Pinpoint the cell where the given text exists, returning its [X, Y] midpoint coordinate. 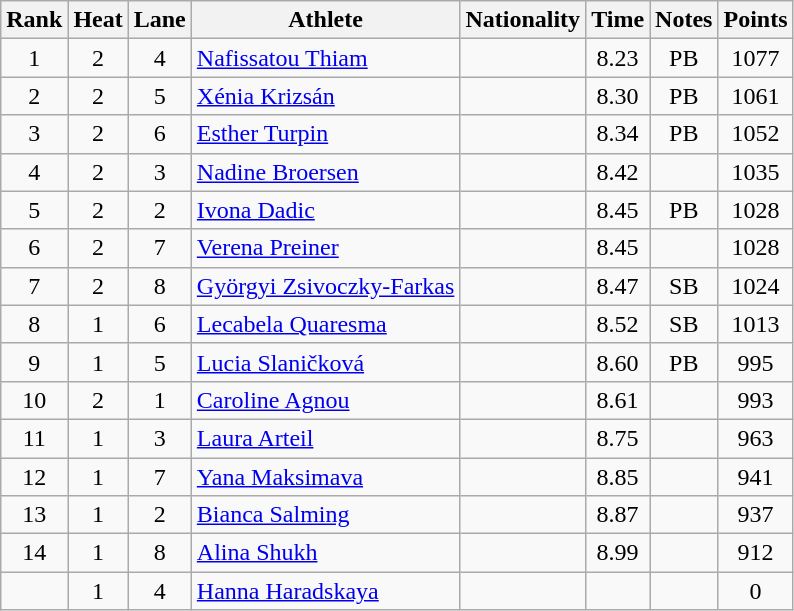
Xénia Krizsán [326, 96]
Lane [160, 20]
Alina Shukh [326, 553]
8.85 [618, 477]
Heat [98, 20]
12 [34, 477]
963 [756, 438]
1077 [756, 58]
Nadine Broersen [326, 172]
11 [34, 438]
1024 [756, 286]
0 [756, 591]
8.60 [618, 362]
Time [618, 20]
1052 [756, 134]
1013 [756, 324]
941 [756, 477]
Hanna Haradskaya [326, 591]
Verena Preiner [326, 248]
8.42 [618, 172]
937 [756, 515]
Notes [684, 20]
Lecabela Quaresma [326, 324]
14 [34, 553]
13 [34, 515]
Ivona Dadic [326, 210]
Lucia Slaničková [326, 362]
8.34 [618, 134]
1035 [756, 172]
Bianca Salming [326, 515]
Points [756, 20]
995 [756, 362]
8.75 [618, 438]
912 [756, 553]
Nafissatou Thiam [326, 58]
8.23 [618, 58]
1061 [756, 96]
8.87 [618, 515]
10 [34, 400]
8.61 [618, 400]
Esther Turpin [326, 134]
993 [756, 400]
Yana Maksimava [326, 477]
8.52 [618, 324]
Györgyi Zsivoczky-Farkas [326, 286]
9 [34, 362]
Laura Arteil [326, 438]
8.47 [618, 286]
Caroline Agnou [326, 400]
Athlete [326, 20]
Nationality [523, 20]
8.99 [618, 553]
Rank [34, 20]
8.30 [618, 96]
